Pinpoint the cell where the given text exists, returning its (X, Y) midpoint coordinate. 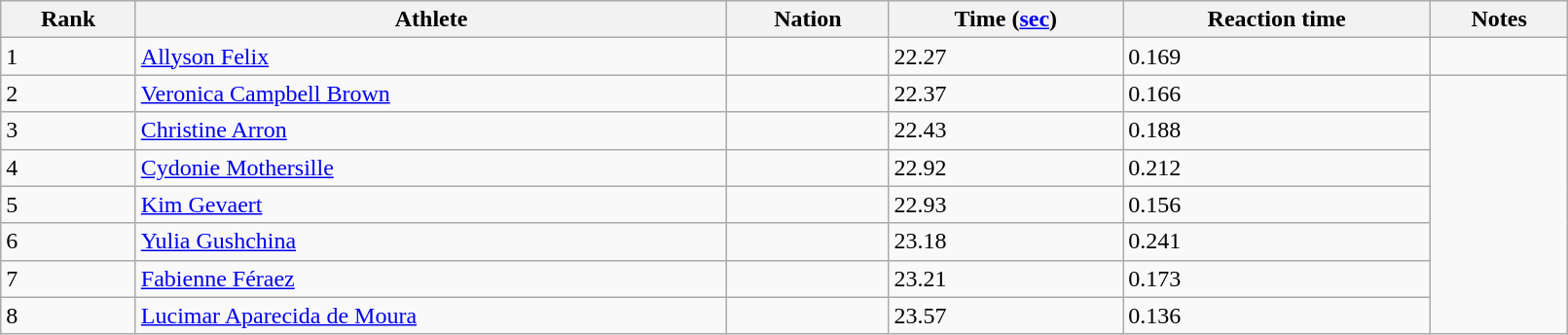
Fabienne Féraez (431, 279)
6 (68, 242)
0.188 (1277, 130)
22.43 (1006, 130)
7 (68, 279)
Time (sec) (1006, 19)
2 (68, 93)
0.173 (1277, 279)
0.169 (1277, 56)
0.136 (1277, 316)
4 (68, 167)
8 (68, 316)
Athlete (431, 19)
Kim Gevaert (431, 205)
Nation (808, 19)
Veronica Campbell Brown (431, 93)
0.156 (1277, 205)
0.241 (1277, 242)
22.37 (1006, 93)
22.27 (1006, 56)
0.212 (1277, 167)
0.166 (1277, 93)
Reaction time (1277, 19)
Lucimar Aparecida de Moura (431, 316)
5 (68, 205)
22.92 (1006, 167)
23.21 (1006, 279)
Cydonie Mothersille (431, 167)
1 (68, 56)
Rank (68, 19)
3 (68, 130)
22.93 (1006, 205)
Allyson Felix (431, 56)
23.18 (1006, 242)
Yulia Gushchina (431, 242)
Christine Arron (431, 130)
Notes (1499, 19)
23.57 (1006, 316)
